Detect which cell encompasses the target text, then output its [X, Y] center coordinate. 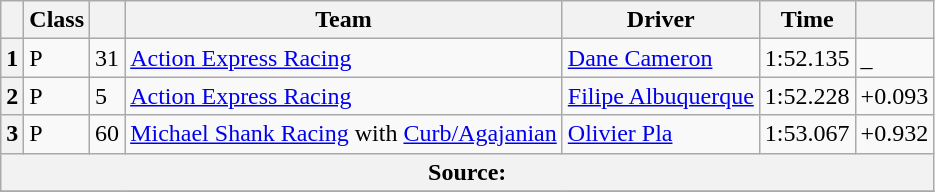
31 [108, 58]
1 [12, 58]
Olivier Pla [660, 134]
Class [57, 20]
Dane Cameron [660, 58]
2 [12, 96]
Filipe Albuquerque [660, 96]
Michael Shank Racing with Curb/Agajanian [344, 134]
60 [108, 134]
1:53.067 [807, 134]
1:52.228 [807, 96]
Time [807, 20]
5 [108, 96]
3 [12, 134]
Team [344, 20]
1:52.135 [807, 58]
Source: [468, 172]
+0.932 [894, 134]
_ [894, 58]
+0.093 [894, 96]
Driver [660, 20]
